Determine the (X, Y) coordinate at the center of the cell enclosing the given text.  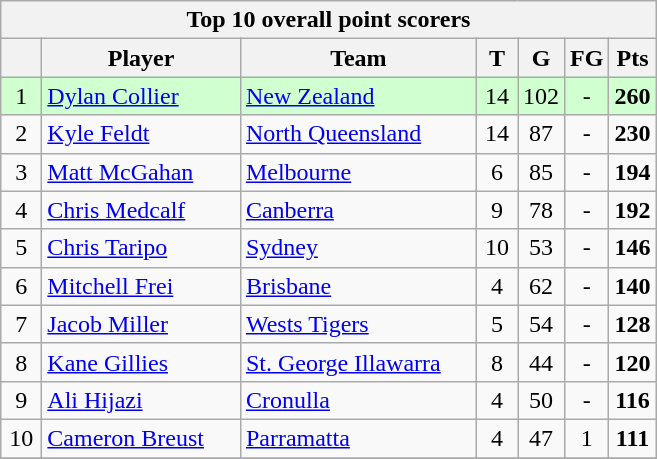
78 (542, 210)
Pts (632, 58)
102 (542, 96)
2 (22, 134)
Kane Gillies (142, 362)
Sydney (358, 248)
Mitchell Frei (142, 286)
53 (542, 248)
Chris Taripo (142, 248)
Parramatta (358, 438)
Matt McGahan (142, 172)
Kyle Feldt (142, 134)
T (496, 58)
3 (22, 172)
Cronulla (358, 400)
Melbourne (358, 172)
Chris Medcalf (142, 210)
50 (542, 400)
85 (542, 172)
111 (632, 438)
192 (632, 210)
Brisbane (358, 286)
62 (542, 286)
St. George Illawarra (358, 362)
Player (142, 58)
128 (632, 324)
44 (542, 362)
Team (358, 58)
146 (632, 248)
Cameron Breust (142, 438)
194 (632, 172)
87 (542, 134)
Ali Hijazi (142, 400)
47 (542, 438)
New Zealand (358, 96)
7 (22, 324)
Canberra (358, 210)
120 (632, 362)
North Queensland (358, 134)
116 (632, 400)
Wests Tigers (358, 324)
54 (542, 324)
260 (632, 96)
G (542, 58)
Dylan Collier (142, 96)
Jacob Miller (142, 324)
230 (632, 134)
Top 10 overall point scorers (328, 20)
FG (587, 58)
140 (632, 286)
